Pinpoint the cell where the given text exists, returning its (X, Y) midpoint coordinate. 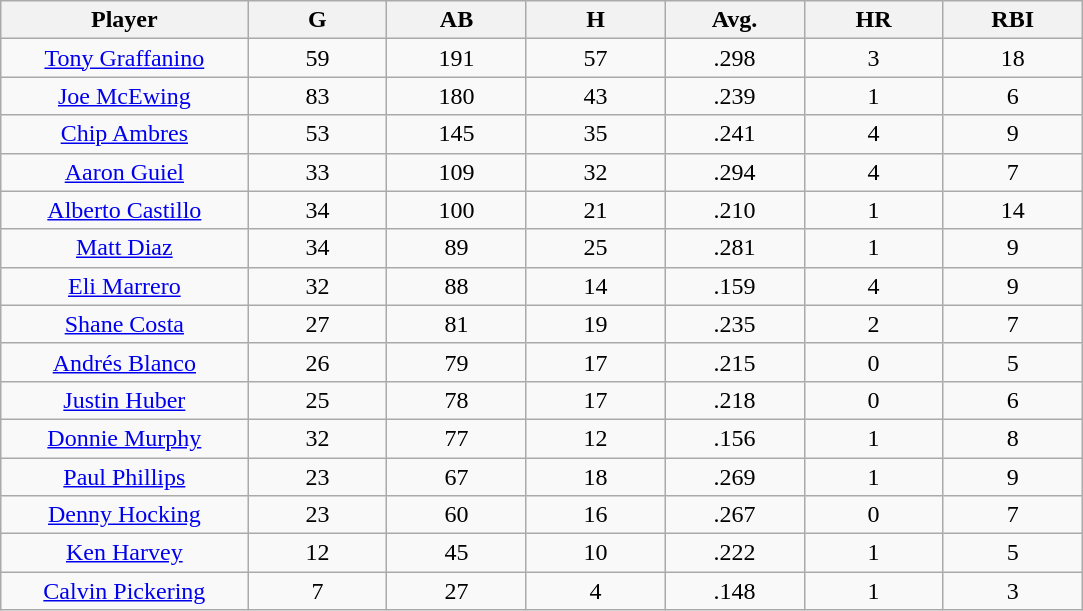
145 (456, 134)
33 (318, 172)
Ken Harvey (124, 553)
8 (1012, 438)
Justin Huber (124, 400)
77 (456, 438)
19 (596, 324)
Calvin Pickering (124, 591)
53 (318, 134)
Paul Phillips (124, 477)
.269 (734, 477)
HR (874, 20)
AB (456, 20)
Joe McEwing (124, 96)
.294 (734, 172)
G (318, 20)
180 (456, 96)
Denny Hocking (124, 515)
79 (456, 362)
2 (874, 324)
Player (124, 20)
81 (456, 324)
.235 (734, 324)
35 (596, 134)
.148 (734, 591)
Tony Graffanino (124, 58)
26 (318, 362)
83 (318, 96)
16 (596, 515)
.222 (734, 553)
Avg. (734, 20)
78 (456, 400)
43 (596, 96)
.210 (734, 210)
88 (456, 286)
.241 (734, 134)
67 (456, 477)
.267 (734, 515)
Aaron Guiel (124, 172)
89 (456, 248)
.298 (734, 58)
Donnie Murphy (124, 438)
Chip Ambres (124, 134)
.156 (734, 438)
59 (318, 58)
60 (456, 515)
Shane Costa (124, 324)
57 (596, 58)
.239 (734, 96)
10 (596, 553)
.215 (734, 362)
100 (456, 210)
191 (456, 58)
.159 (734, 286)
H (596, 20)
Matt Diaz (124, 248)
.281 (734, 248)
45 (456, 553)
109 (456, 172)
21 (596, 210)
RBI (1012, 20)
Andrés Blanco (124, 362)
.218 (734, 400)
Eli Marrero (124, 286)
Alberto Castillo (124, 210)
